Search for the cell housing the specified text and yield its [x, y] center coordinate. 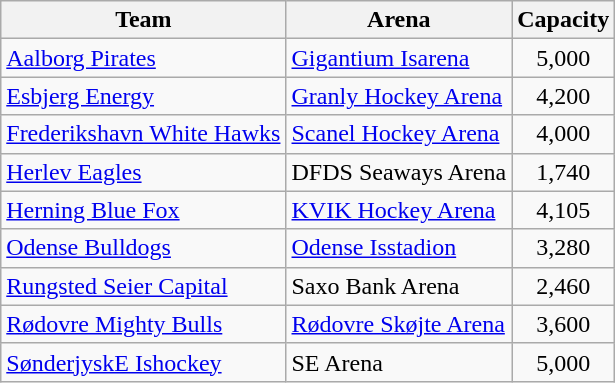
3,600 [564, 324]
4,200 [564, 96]
Rødovre Mighty Bulls [144, 324]
1,740 [564, 172]
3,280 [564, 248]
Saxo Bank Arena [399, 286]
SE Arena [399, 362]
Granly Hockey Arena [399, 96]
Herning Blue Fox [144, 210]
Frederikshavn White Hawks [144, 134]
Capacity [564, 20]
Gigantium Isarena [399, 58]
Arena [399, 20]
Odense Isstadion [399, 248]
DFDS Seaways Arena [399, 172]
Team [144, 20]
Scanel Hockey Arena [399, 134]
Rungsted Seier Capital [144, 286]
Rødovre Skøjte Arena [399, 324]
Esbjerg Energy [144, 96]
2,460 [564, 286]
KVIK Hockey Arena [399, 210]
4,000 [564, 134]
Aalborg Pirates [144, 58]
Odense Bulldogs [144, 248]
4,105 [564, 210]
SønderjyskE Ishockey [144, 362]
Herlev Eagles [144, 172]
